Identify which cell holds the provided text, then report its [X, Y] central coordinate. 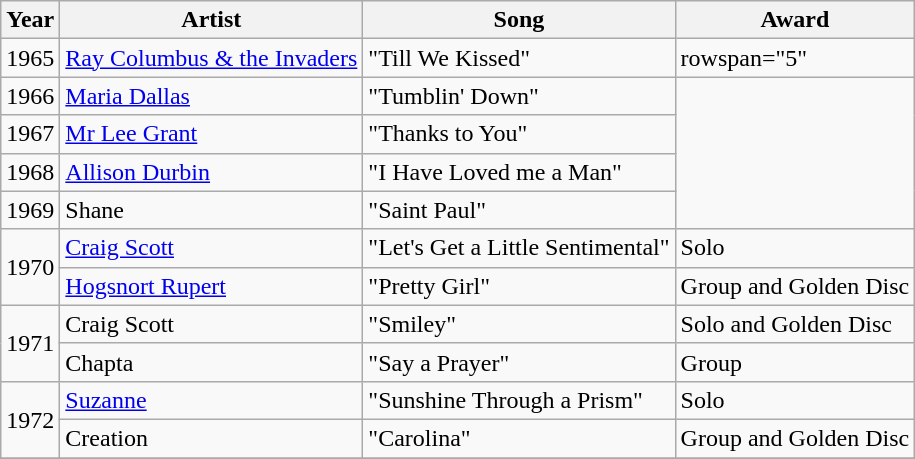
1966 [30, 96]
Group [795, 362]
Chapta [212, 362]
Mr Lee Grant [212, 134]
"I Have Loved me a Man" [519, 172]
"Sunshine Through a Prism" [519, 400]
Maria Dallas [212, 96]
1972 [30, 419]
Ray Columbus & the Invaders [212, 58]
"Let's Get a Little Sentimental" [519, 248]
Creation [212, 438]
Artist [212, 20]
Year [30, 20]
"Smiley" [519, 324]
1969 [30, 210]
Song [519, 20]
rowspan="5" [795, 58]
"Pretty Girl" [519, 286]
1967 [30, 134]
"Till We Kissed" [519, 58]
1970 [30, 267]
"Thanks to You" [519, 134]
1968 [30, 172]
"Saint Paul" [519, 210]
Award [795, 20]
Solo and Golden Disc [795, 324]
1965 [30, 58]
"Tumblin' Down" [519, 96]
1971 [30, 343]
Shane [212, 210]
"Say a Prayer" [519, 362]
Suzanne [212, 400]
"Carolina" [519, 438]
Allison Durbin [212, 172]
Hogsnort Rupert [212, 286]
